Locate the cell with the specified text and output its (X, Y) center coordinate. 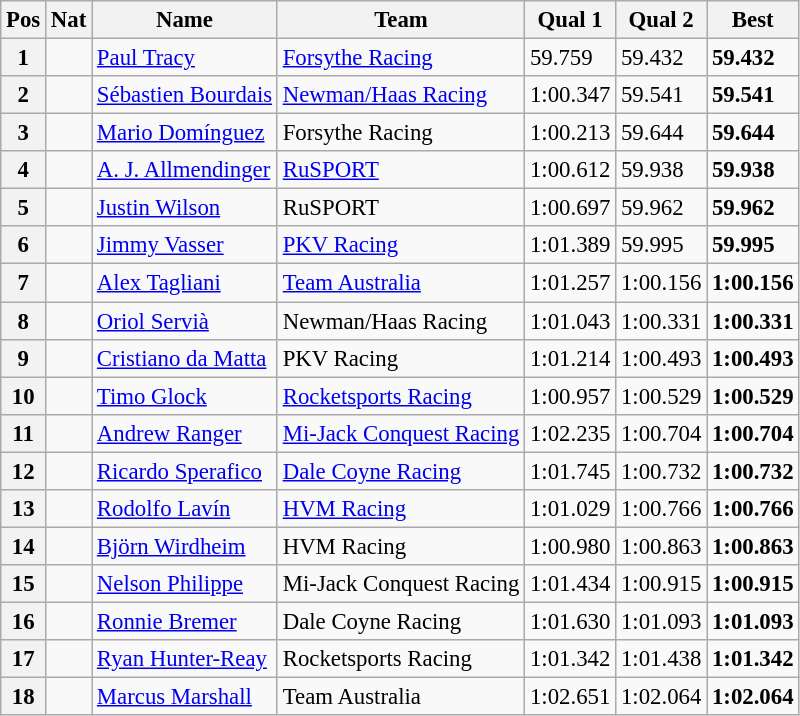
1:01.043 (570, 321)
Alex Tagliani (185, 283)
1:00.213 (570, 133)
Mario Domínguez (185, 133)
1:00.957 (570, 396)
A. J. Allmendinger (185, 170)
9 (24, 358)
Justin Wilson (185, 208)
Sébastien Bourdais (185, 95)
Nat (69, 20)
4 (24, 170)
5 (24, 208)
Best (753, 20)
Qual 2 (662, 20)
Name (185, 20)
15 (24, 584)
Team (400, 20)
Timo Glock (185, 396)
Andrew Ranger (185, 433)
Qual 1 (570, 20)
Ricardo Sperafico (185, 471)
Marcus Marshall (185, 697)
12 (24, 471)
Björn Wirdheim (185, 546)
1:00.980 (570, 546)
3 (24, 133)
59.759 (570, 58)
18 (24, 697)
7 (24, 283)
Rodolfo Lavín (185, 509)
1 (24, 58)
1:01.389 (570, 245)
1:01.029 (570, 509)
Oriol Servià (185, 321)
1:00.697 (570, 208)
14 (24, 546)
1:01.434 (570, 584)
1:00.347 (570, 95)
1:01.257 (570, 283)
Nelson Philippe (185, 584)
1:02.651 (570, 697)
1:00.612 (570, 170)
Jimmy Vasser (185, 245)
1:01.745 (570, 471)
13 (24, 509)
1:01.438 (662, 659)
16 (24, 621)
1:01.214 (570, 358)
1:02.235 (570, 433)
Paul Tracy (185, 58)
Ryan Hunter-Reay (185, 659)
Pos (24, 20)
Cristiano da Matta (185, 358)
10 (24, 396)
Ronnie Bremer (185, 621)
6 (24, 245)
1:01.630 (570, 621)
8 (24, 321)
11 (24, 433)
2 (24, 95)
17 (24, 659)
